Scan for the cell matching the given text and deliver its (X, Y) coordinate at center. 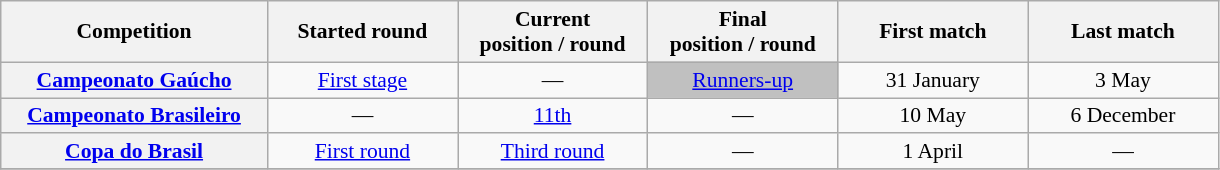
Campeonato Brasileiro (134, 116)
First stage (362, 80)
Competition (134, 32)
Currentposition / round (553, 32)
First round (362, 152)
11th (553, 116)
Copa do Brasil (134, 152)
10 May (933, 116)
1 April (933, 152)
Last match (1123, 32)
Third round (553, 152)
First match (933, 32)
6 December (1123, 116)
31 January (933, 80)
3 May (1123, 80)
Finalposition / round (743, 32)
Campeonato Gaúcho (134, 80)
Started round (362, 32)
Runners-up (743, 80)
